Return the [x, y] coordinate for the center point of the cell that contains the specified text.  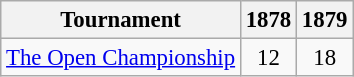
Tournament [121, 20]
1879 [325, 20]
12 [268, 58]
1878 [268, 20]
18 [325, 58]
The Open Championship [121, 58]
